Scan for the cell matching the given text and deliver its [x, y] coordinate at center. 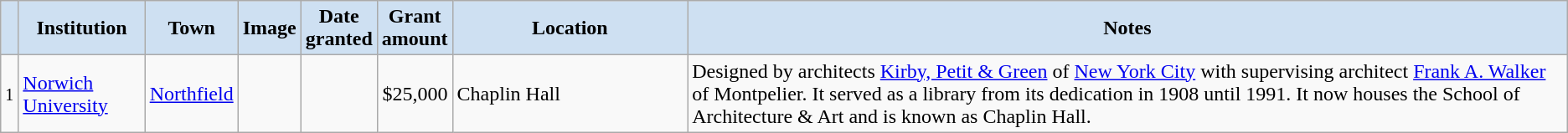
Institution [82, 28]
Notes [1127, 28]
Image [270, 28]
Norwich University [82, 94]
$25,000 [415, 94]
Town [191, 28]
1 [10, 94]
Northfield [191, 94]
Chaplin Hall [570, 94]
Dategranted [338, 28]
Location [570, 28]
Grantamount [415, 28]
